Extract the (x, y) coordinate from the center of the cell holding the provided text.  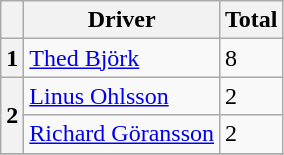
Thed Björk (122, 58)
Richard Göransson (122, 134)
8 (252, 58)
1 (12, 58)
Linus Ohlsson (122, 96)
Total (252, 20)
Driver (122, 20)
